Pinpoint the cell where the given text exists, returning its [X, Y] midpoint coordinate. 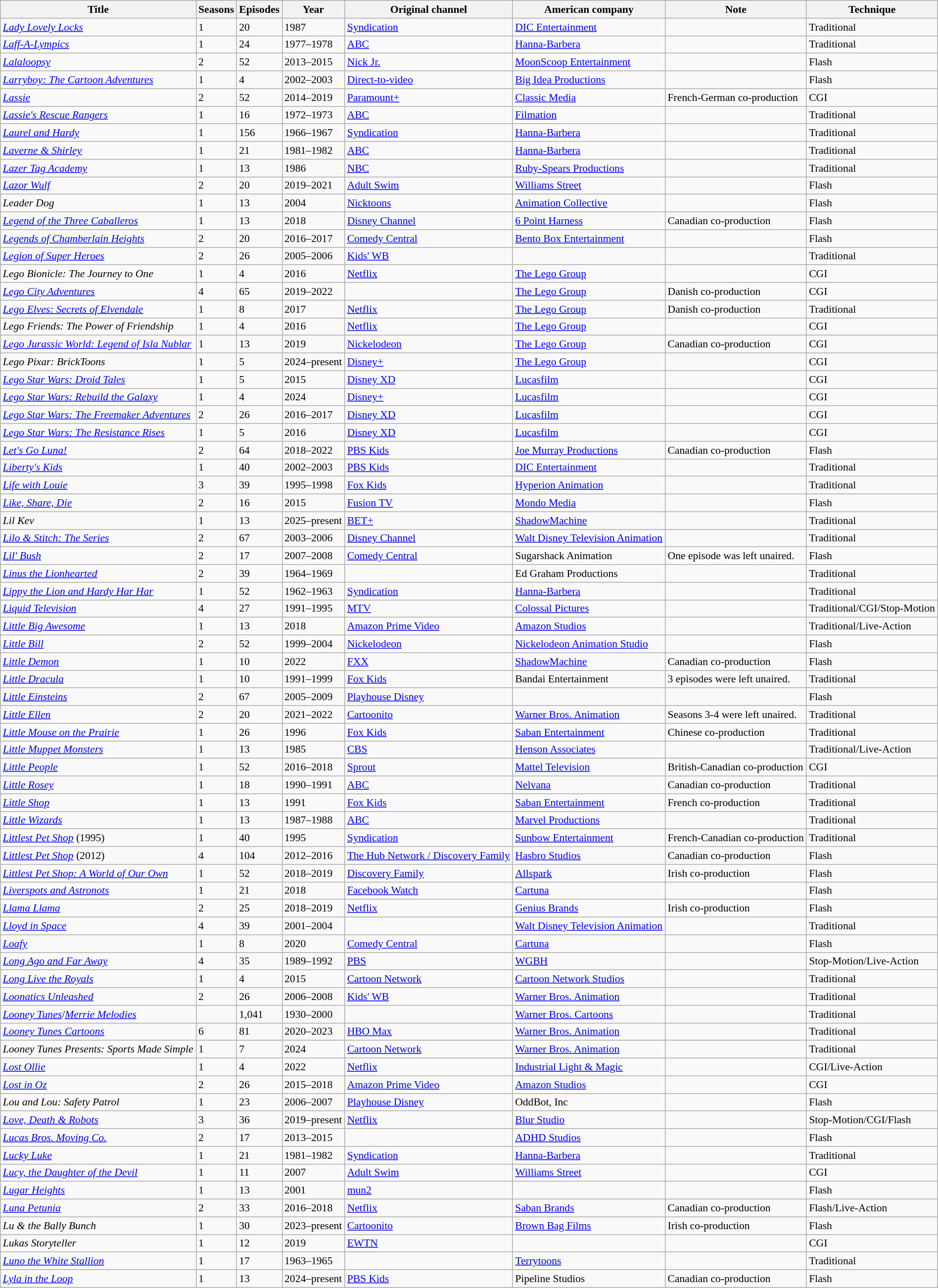
Lady Lovely Locks [98, 27]
Lucas Bros. Moving Co. [98, 1138]
ADHD Studios [589, 1138]
Looney Tunes Cartoons [98, 1032]
Lucy, the Daughter of the Devil [98, 1173]
33 [259, 1208]
Hasbro Studios [589, 856]
Lyla in the Loop [98, 1279]
Little Shop [98, 803]
Filmation [589, 115]
Year [314, 9]
Terrytoons [589, 1261]
Lego Friends: The Power of Friendship [98, 327]
1990–1991 [314, 785]
Mattel Television [589, 767]
81 [259, 1032]
25 [259, 908]
Joe Murray Productions [589, 450]
Lost in Oz [98, 1085]
18 [259, 785]
Little Ellen [98, 715]
2015–2018 [314, 1085]
CGI/Live-Action [872, 1067]
Seasons [216, 9]
Title [98, 9]
Episodes [259, 9]
Lou and Lou: Safety Patrol [98, 1102]
2025–present [314, 521]
FXX [429, 662]
2007 [314, 1173]
Chinese co-production [736, 732]
Lloyd in Space [98, 926]
Linus the Lionhearted [98, 573]
Little Demon [98, 662]
Original channel [429, 9]
Classic Media [589, 97]
1977–1978 [314, 45]
Long Ago and Far Away [98, 961]
Ed Graham Productions [589, 573]
Cartoon Network Studios [589, 979]
Lippy the Lion and Hardy Har Har [98, 591]
2017 [314, 309]
104 [259, 856]
Legends of Chamberlain Heights [98, 239]
NBC [429, 168]
mun2 [429, 1191]
1986 [314, 168]
2005–2006 [314, 256]
Lego Jurassic World: Legend of Isla Nublar [98, 344]
Mondo Media [589, 503]
MoonScoop Entertainment [589, 62]
Lego Star Wars: Droid Tales [98, 380]
Lego Bionicle: The Journey to One [98, 274]
Looney Tunes/Merrie Melodies [98, 1014]
Stop-Motion/Live-Action [872, 961]
36 [259, 1120]
Stop-Motion/CGI/Flash [872, 1120]
French co-production [736, 803]
Fusion TV [429, 503]
35 [259, 961]
1964–1969 [314, 573]
2019–2022 [314, 291]
Technique [872, 9]
Luna Petunia [98, 1208]
Lego Star Wars: The Resistance Rises [98, 432]
Lassie [98, 97]
1995–1998 [314, 485]
Lego Pixar: BrickToons [98, 362]
Lalaloopsy [98, 62]
Lil' Bush [98, 556]
Lu & the Bally Bunch [98, 1226]
6 Point Harness [589, 221]
Long Live the Royals [98, 979]
12 [259, 1243]
Brown Bag Films [589, 1226]
Pipeline Studios [589, 1279]
2004 [314, 203]
Little Dracula [98, 679]
Lucky Luke [98, 1155]
3 episodes were left unaired. [736, 679]
2023–present [314, 1226]
Lukas Storyteller [98, 1243]
1966–1967 [314, 133]
2003–2006 [314, 538]
Lego Star Wars: Rebuild the Galaxy [98, 397]
2021–2022 [314, 715]
1963–1965 [314, 1261]
1989–1992 [314, 961]
Looney Tunes Presents: Sports Made Simple [98, 1049]
Nelvana [589, 785]
Littlest Pet Shop (1995) [98, 838]
Marvel Productions [589, 820]
Laurel and Hardy [98, 133]
Henson Associates [589, 750]
Discovery Family [429, 873]
64 [259, 450]
24 [259, 45]
Genius Brands [589, 908]
Note [736, 9]
Flash/Live-Action [872, 1208]
Lilo & Stitch: The Series [98, 538]
Lazor Wulf [98, 186]
2001 [314, 1191]
2019–2021 [314, 186]
Loafy [98, 944]
Bandai Entertainment [589, 679]
30 [259, 1226]
Liverspots and Astronots [98, 891]
1995 [314, 838]
27 [259, 609]
French-German co-production [736, 97]
Life with Louie [98, 485]
OddBot, Inc [589, 1102]
Saban Brands [589, 1208]
Bento Box Entertainment [589, 239]
Industrial Light & Magic [589, 1067]
One episode was left unaired. [736, 556]
156 [259, 133]
Sugarshack Animation [589, 556]
Lego Star Wars: The Freemaker Adventures [98, 415]
Sunbow Entertainment [589, 838]
Laff-A-Lympics [98, 45]
Nickelodeon Animation Studio [589, 644]
Legion of Super Heroes [98, 256]
1985 [314, 750]
1930–2000 [314, 1014]
1996 [314, 732]
Luno the White Stallion [98, 1261]
2001–2004 [314, 926]
Lazer Tag Academy [98, 168]
Let's Go Luna! [98, 450]
1999–2004 [314, 644]
Laverne & Shirley [98, 150]
Paramount+ [429, 97]
Sprout [429, 767]
Littlest Pet Shop: A World of Our Own [98, 873]
Little Big Awesome [98, 626]
2006–2007 [314, 1102]
6 [216, 1032]
British-Canadian co-production [736, 767]
Llama Llama [98, 908]
PBS [429, 961]
Liquid Television [98, 609]
Warner Bros. Cartoons [589, 1014]
2018–2022 [314, 450]
65 [259, 291]
2020 [314, 944]
HBO Max [429, 1032]
American company [589, 9]
Liberty's Kids [98, 468]
Lego Elves: Secrets of Elvendale [98, 309]
Little Wizards [98, 820]
BET+ [429, 521]
Ruby-Spears Productions [589, 168]
1972–1973 [314, 115]
Little Rosey [98, 785]
Leader Dog [98, 203]
2014–2019 [314, 97]
2007–2008 [314, 556]
Little Mouse on the Prairie [98, 732]
Colossal Pictures [589, 609]
Little Einsteins [98, 697]
Allspark [589, 873]
Little Muppet Monsters [98, 750]
Legend of the Three Caballeros [98, 221]
Animation Collective [589, 203]
WGBH [589, 961]
The Hub Network / Discovery Family [429, 856]
CBS [429, 750]
Like, Share, Die [98, 503]
French-Canadian co-production [736, 838]
Lego City Adventures [98, 291]
Lassie's Rescue Rangers [98, 115]
11 [259, 1173]
1991–1995 [314, 609]
2019–present [314, 1120]
2006–2008 [314, 997]
23 [259, 1102]
Direct-to-video [429, 80]
Nicktoons [429, 203]
Lost Ollie [98, 1067]
Seasons 3-4 were left unaired. [736, 715]
1991–1999 [314, 679]
MTV [429, 609]
Larryboy: The Cartoon Adventures [98, 80]
Blur Studio [589, 1120]
Love, Death & Robots [98, 1120]
1,041 [259, 1014]
Littlest Pet Shop (2012) [98, 856]
2012–2016 [314, 856]
Lil Kev [98, 521]
2005–2009 [314, 697]
Hyperion Animation [589, 485]
1987–1988 [314, 820]
Traditional/CGI/Stop-Motion [872, 609]
Nick Jr. [429, 62]
2020–2023 [314, 1032]
1987 [314, 27]
1962–1963 [314, 591]
Little Bill [98, 644]
7 [259, 1049]
Loonatics Unleashed [98, 997]
EWTN [429, 1243]
1991 [314, 803]
Lugar Heights [98, 1191]
Little People [98, 767]
Facebook Watch [429, 891]
Big Idea Productions [589, 80]
